Determine the (X, Y) coordinate at the center of the cell enclosing the given text.  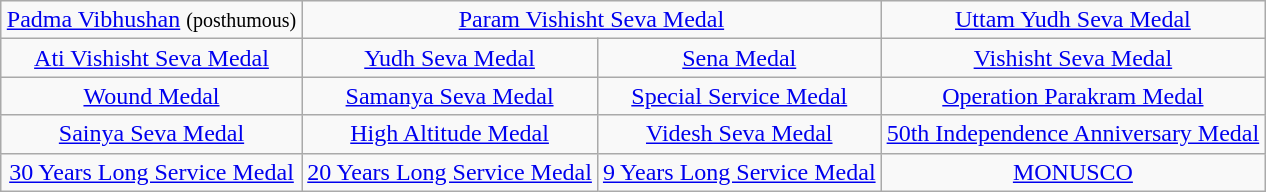
Samanya Seva Medal (450, 96)
Videsh Seva Medal (739, 134)
9 Years Long Service Medal (739, 172)
Padma Vibhushan (posthumous) (151, 20)
Sena Medal (739, 58)
Vishisht Seva Medal (1073, 58)
20 Years Long Service Medal (450, 172)
Sainya Seva Medal (151, 134)
Wound Medal (151, 96)
Ati Vishisht Seva Medal (151, 58)
Special Service Medal (739, 96)
MONUSCO (1073, 172)
Param Vishisht Seva Medal (592, 20)
Uttam Yudh Seva Medal (1073, 20)
Operation Parakram Medal (1073, 96)
High Altitude Medal (450, 134)
50th Independence Anniversary Medal (1073, 134)
30 Years Long Service Medal (151, 172)
Yudh Seva Medal (450, 58)
